Return (x, y) of the center of cell containing provided text 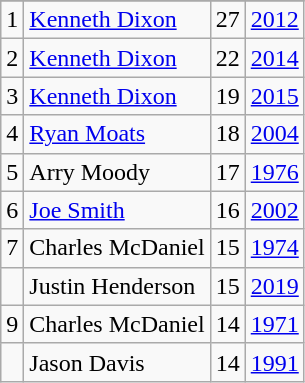
Joe Smith (117, 210)
2002 (274, 210)
2019 (274, 286)
16 (228, 210)
Ryan Moats (117, 134)
5 (12, 172)
18 (228, 134)
4 (12, 134)
2004 (274, 134)
1971 (274, 324)
1974 (274, 248)
6 (12, 210)
2014 (274, 58)
19 (228, 96)
1976 (274, 172)
2012 (274, 20)
27 (228, 20)
Justin Henderson (117, 286)
Arry Moody (117, 172)
22 (228, 58)
2015 (274, 96)
7 (12, 248)
1 (12, 20)
Jason Davis (117, 362)
2 (12, 58)
1991 (274, 362)
9 (12, 324)
17 (228, 172)
3 (12, 96)
